Search for the cell housing the specified text and yield its [X, Y] center coordinate. 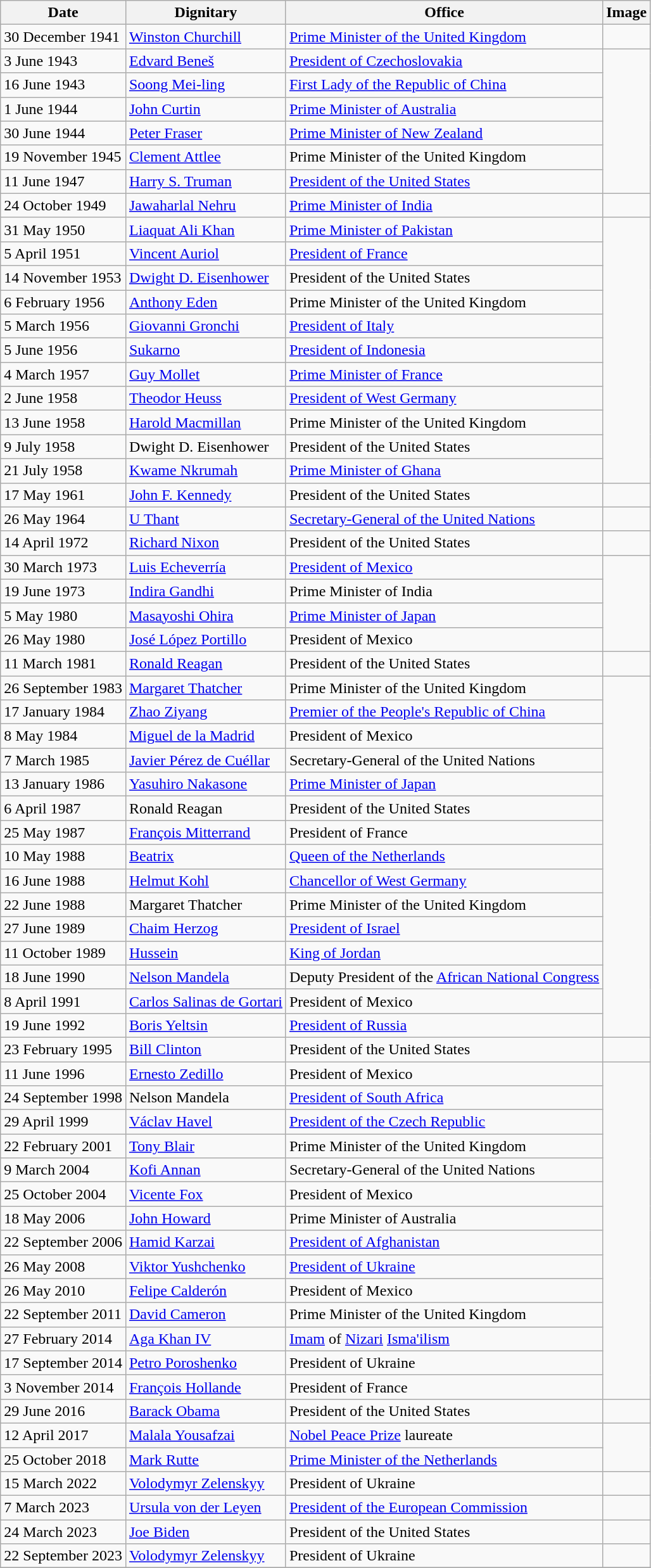
10 May 1988 [63, 857]
Prime Minister of Ghana [444, 471]
John Howard [205, 1218]
13 January 1986 [63, 784]
U Thant [205, 519]
Edvard Beneš [205, 61]
17 May 1961 [63, 495]
President of Afghanistan [444, 1242]
6 February 1956 [63, 302]
5 May 1980 [63, 615]
Carlos Salinas de Gortari [205, 1001]
François Mitterrand [205, 832]
23 February 1995 [63, 1049]
26 September 1983 [63, 687]
17 September 2014 [63, 1363]
President of Italy [444, 326]
President of Czechoslovakia [444, 61]
21 July 1958 [63, 471]
Clement Attlee [205, 157]
15 March 2022 [63, 1484]
President of the European Commission [444, 1508]
9 March 2004 [63, 1170]
18 May 2006 [63, 1218]
First Lady of the Republic of China [444, 85]
22 February 2001 [63, 1146]
14 April 1972 [63, 543]
Javier Pérez de Cuéllar [205, 760]
Miguel de la Madrid [205, 736]
Helmut Kohl [205, 881]
President of Indonesia [444, 350]
Deputy President of the African National Congress [444, 977]
8 May 1984 [63, 736]
2 June 1958 [63, 398]
Queen of the Netherlands [444, 857]
14 November 1953 [63, 277]
Luis Echeverría [205, 567]
President of Israel [444, 929]
Prime Minister of France [444, 374]
19 June 1992 [63, 1025]
Liaquat Ali Khan [205, 229]
Guy Mollet [205, 374]
John F. Kennedy [205, 495]
Vicente Fox [205, 1194]
19 June 1973 [63, 591]
24 March 2023 [63, 1532]
5 April 1951 [63, 253]
Soong Mei-ling [205, 85]
Barack Obama [205, 1411]
12 April 2017 [63, 1435]
5 June 1956 [63, 350]
Petro Poroshenko [205, 1363]
26 May 1980 [63, 639]
22 September 2023 [63, 1556]
19 November 1945 [63, 157]
Harold Macmillan [205, 423]
29 April 1999 [63, 1122]
Vincent Auriol [205, 253]
John Curtin [205, 109]
24 October 1949 [63, 205]
17 January 1984 [63, 712]
5 March 1956 [63, 326]
Kwame Nkrumah [205, 471]
24 September 1998 [63, 1098]
27 February 2014 [63, 1339]
Dignitary [205, 13]
Aga Khan IV [205, 1339]
30 December 1941 [63, 37]
Theodor Heuss [205, 398]
26 May 2008 [63, 1266]
9 July 1958 [63, 447]
Winston Churchill [205, 37]
Richard Nixon [205, 543]
President of South Africa [444, 1098]
Mark Rutte [205, 1459]
Office [444, 13]
1 June 1944 [63, 109]
Date [63, 13]
22 September 2006 [63, 1242]
Prime Minister of Pakistan [444, 229]
Ernesto Zedillo [205, 1074]
Chancellor of West Germany [444, 881]
Felipe Calderón [205, 1291]
Nobel Peace Prize laureate [444, 1435]
26 May 1964 [63, 519]
King of Jordan [444, 953]
President of the Czech Republic [444, 1122]
25 October 2004 [63, 1194]
Chaim Herzog [205, 929]
Premier of the People's Republic of China [444, 712]
Prime Minister of New Zealand [444, 133]
25 May 1987 [63, 832]
16 June 1943 [63, 85]
President of Russia [444, 1025]
22 June 1988 [63, 905]
30 June 1944 [63, 133]
Sukarno [205, 350]
Indira Gandhi [205, 591]
Yasuhiro Nakasone [205, 784]
François Hollande [205, 1387]
6 April 1987 [63, 808]
29 June 2016 [63, 1411]
Kofi Annan [205, 1170]
José López Portillo [205, 639]
3 November 2014 [63, 1387]
Harry S. Truman [205, 181]
Boris Yeltsin [205, 1025]
4 March 1957 [63, 374]
Zhao Ziyang [205, 712]
16 June 1988 [63, 881]
8 April 1991 [63, 1001]
Prime Minister of the Netherlands [444, 1459]
31 May 1950 [63, 229]
13 June 1958 [63, 423]
Beatrix [205, 857]
27 June 1989 [63, 929]
Hussein [205, 953]
7 March 2023 [63, 1508]
Image [627, 13]
Anthony Eden [205, 302]
Jawaharlal Nehru [205, 205]
Václav Havel [205, 1122]
Masayoshi Ohira [205, 615]
David Cameron [205, 1315]
11 March 1981 [63, 663]
Giovanni Gronchi [205, 326]
Malala Yousafzai [205, 1435]
Joe Biden [205, 1532]
7 March 1985 [63, 760]
Ursula von der Leyen [205, 1508]
30 March 1973 [63, 567]
Peter Fraser [205, 133]
Hamid Karzai [205, 1242]
Tony Blair [205, 1146]
Viktor Yushchenko [205, 1266]
President of West Germany [444, 398]
Imam of Nizari Isma'ilism [444, 1339]
18 June 1990 [63, 977]
3 June 1943 [63, 61]
11 June 1996 [63, 1074]
11 October 1989 [63, 953]
26 May 2010 [63, 1291]
25 October 2018 [63, 1459]
22 September 2011 [63, 1315]
11 June 1947 [63, 181]
Bill Clinton [205, 1049]
